Determine the (x, y) coordinate at the center of the cell enclosing the given text.  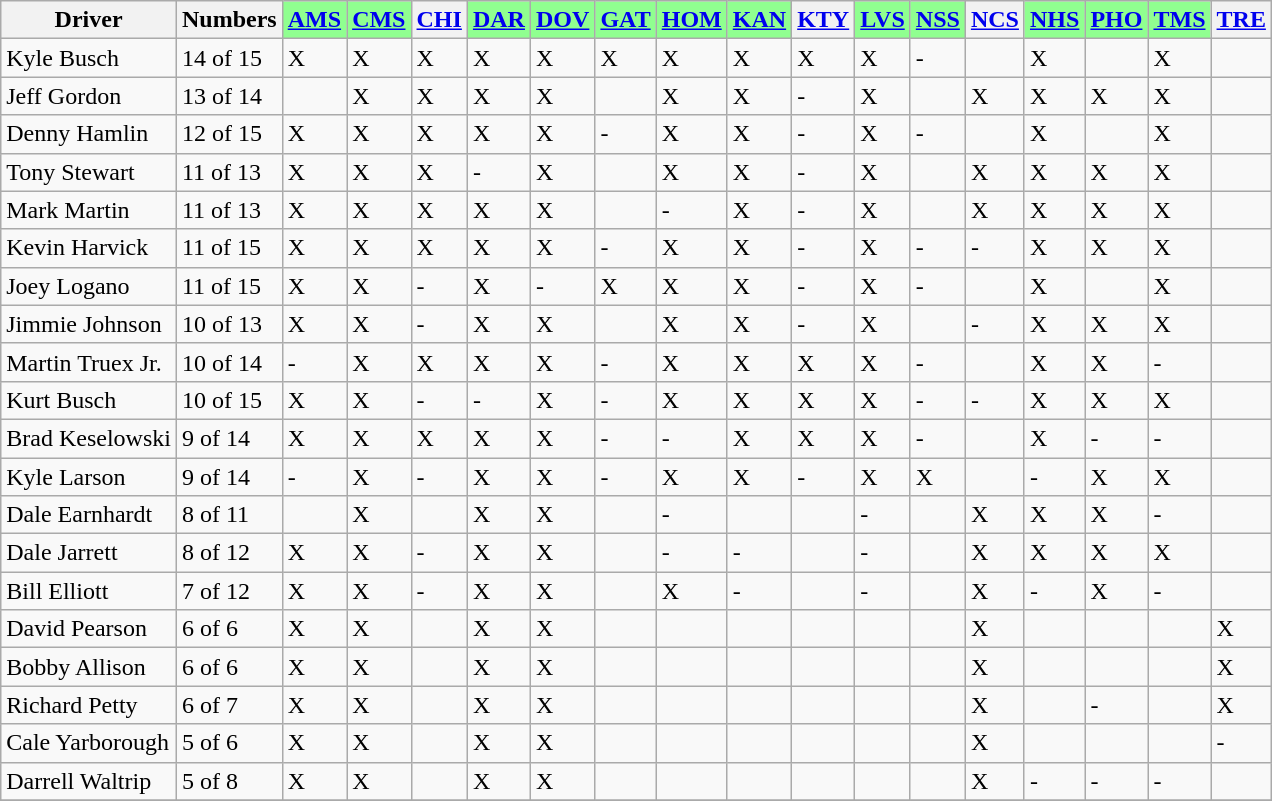
Kevin Harvick (89, 248)
GAT (626, 20)
CHI (439, 20)
David Pearson (89, 629)
Kurt Busch (89, 400)
LVS (883, 20)
Jimmie Johnson (89, 324)
8 of 11 (229, 515)
14 of 15 (229, 58)
Kyle Busch (89, 58)
Richard Petty (89, 705)
Mark Martin (89, 210)
TRE (1241, 20)
Joey Logano (89, 286)
10 of 15 (229, 400)
KTY (824, 20)
Cale Yarborough (89, 743)
Tony Stewart (89, 172)
DOV (562, 20)
Dale Earnhardt (89, 515)
Numbers (229, 20)
10 of 14 (229, 362)
NHS (1054, 20)
Brad Keselowski (89, 438)
NSS (938, 20)
8 of 12 (229, 553)
Dale Jarrett (89, 553)
10 of 13 (229, 324)
Denny Hamlin (89, 134)
5 of 8 (229, 781)
Martin Truex Jr. (89, 362)
6 of 7 (229, 705)
5 of 6 (229, 743)
Jeff Gordon (89, 96)
Bill Elliott (89, 591)
13 of 14 (229, 96)
KAN (759, 20)
HOM (692, 20)
Driver (89, 20)
TMS (1180, 20)
12 of 15 (229, 134)
CMS (379, 20)
7 of 12 (229, 591)
NCS (994, 20)
AMS (314, 20)
DAR (498, 20)
Bobby Allison (89, 667)
Darrell Waltrip (89, 781)
PHO (1116, 20)
Kyle Larson (89, 477)
